Return (x, y) of the center of cell containing provided text 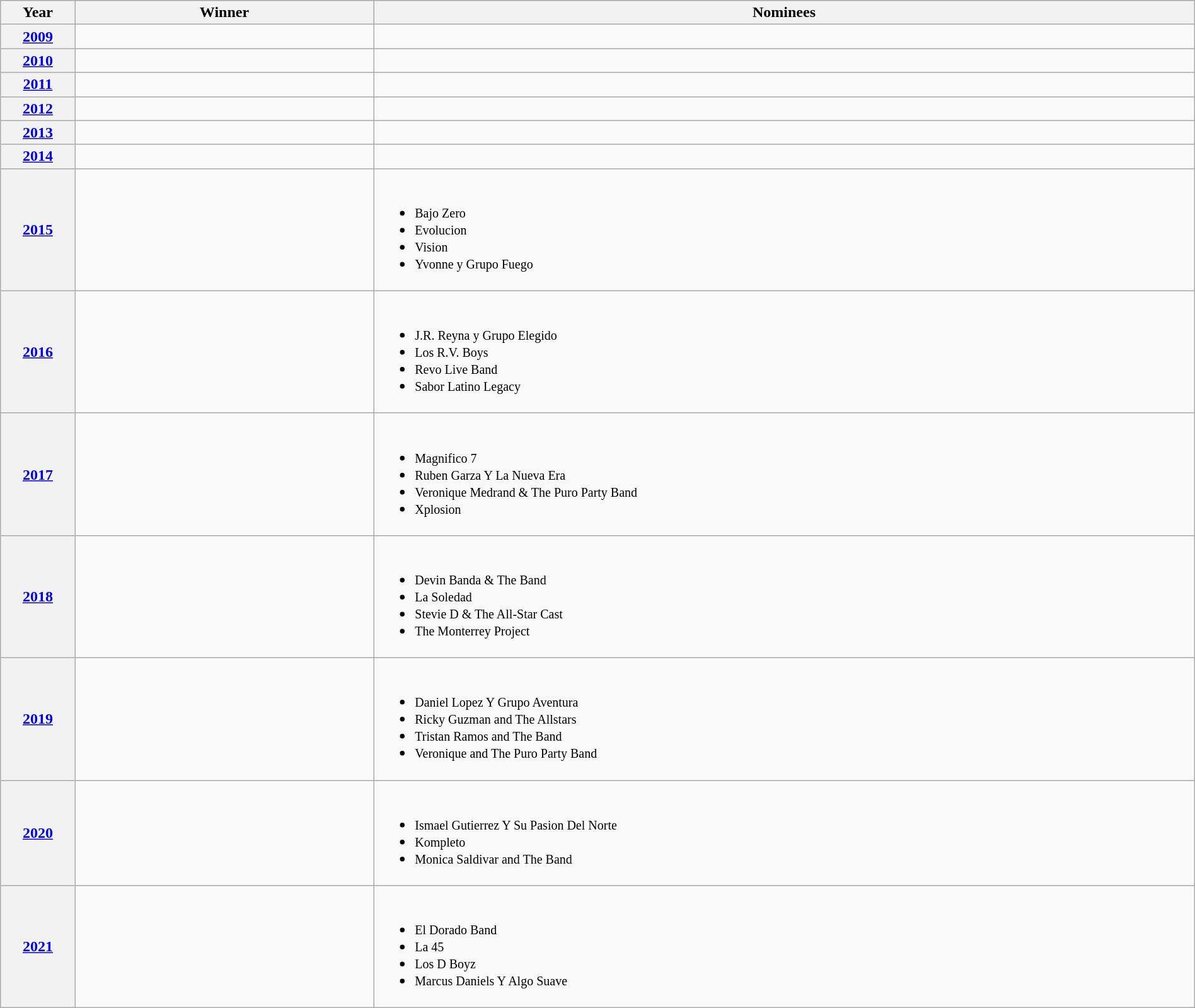
Nominees (784, 13)
2016 (38, 352)
2021 (38, 947)
Devin Banda & The BandLa SoledadStevie D & The All-Star CastThe Monterrey Project (784, 596)
2015 (38, 229)
El Dorado BandLa 45Los D BoyzMarcus Daniels Y Algo Suave (784, 947)
Winner (224, 13)
2009 (38, 37)
2012 (38, 108)
2020 (38, 833)
J.R. Reyna y Grupo ElegidoLos R.V. BoysRevo Live BandSabor Latino Legacy (784, 352)
2010 (38, 61)
2019 (38, 719)
2017 (38, 474)
Bajo ZeroEvolucionVisionYvonne y Grupo Fuego (784, 229)
2014 (38, 156)
Daniel Lopez Y Grupo AventuraRicky Guzman and The AllstarsTristan Ramos and The BandVeronique and The Puro Party Band (784, 719)
2013 (38, 132)
Magnifico 7Ruben Garza Y La Nueva EraVeronique Medrand & The Puro Party BandXplosion (784, 474)
Ismael Gutierrez Y Su Pasion Del NorteKompletoMonica Saldivar and The Band (784, 833)
2011 (38, 84)
Year (38, 13)
2018 (38, 596)
